Output the [X, Y] coordinate of the center of the cell containing the given text.  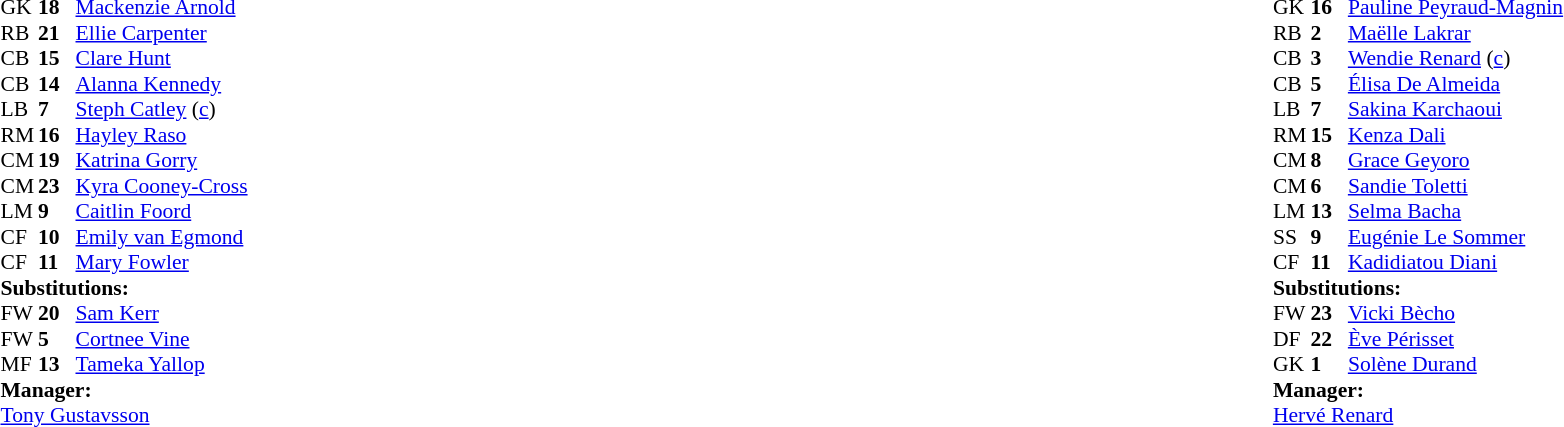
10 [57, 237]
Caitlin Foord [162, 211]
Sam Kerr [162, 313]
Cortnee Vine [162, 339]
Hayley Raso [162, 135]
Emily van Egmond [162, 237]
Wendie Renard (c) [1456, 59]
Eugénie Le Sommer [1456, 237]
Alanna Kennedy [162, 84]
6 [1329, 186]
Élisa De Almeida [1456, 84]
Sandie Toletti [1456, 186]
Grace Geyoro [1456, 161]
SS [1292, 237]
GK [1292, 365]
Ève Périsset [1456, 339]
DF [1292, 339]
22 [1329, 339]
Selma Bacha [1456, 211]
Maëlle Lakrar [1456, 33]
16 [57, 135]
MF [19, 365]
3 [1329, 59]
Steph Catley (c) [162, 109]
Sakina Karchaoui [1456, 109]
Kadidiatou Diani [1456, 263]
2 [1329, 33]
Vicki Bècho [1456, 313]
14 [57, 84]
Kenza Dali [1456, 135]
21 [57, 33]
19 [57, 161]
20 [57, 313]
Katrina Gorry [162, 161]
Ellie Carpenter [162, 33]
1 [1329, 365]
Tameka Yallop [162, 365]
Kyra Cooney-Cross [162, 186]
8 [1329, 161]
Clare Hunt [162, 59]
Mary Fowler [162, 263]
Solène Durand [1456, 365]
